Extract the (x, y) coordinate from the center of the cell holding the provided text.  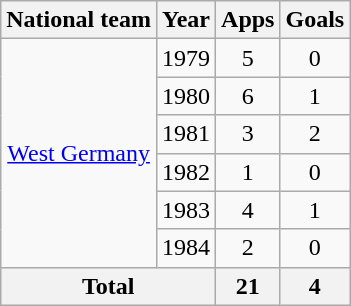
National team (79, 20)
5 (248, 58)
1980 (186, 96)
6 (248, 96)
Year (186, 20)
Goals (315, 20)
1982 (186, 172)
Total (108, 286)
1981 (186, 134)
21 (248, 286)
3 (248, 134)
1984 (186, 248)
1979 (186, 58)
Apps (248, 20)
West Germany (79, 153)
1983 (186, 210)
